Pinpoint the cell where the given text exists, returning its (x, y) midpoint coordinate. 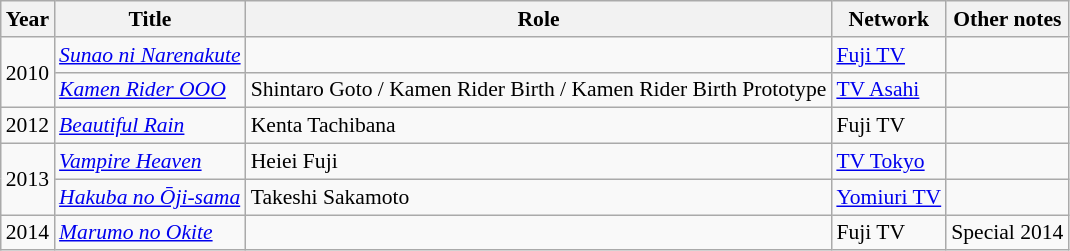
TV Tokyo (888, 162)
Kamen Rider OOO (150, 90)
2014 (28, 233)
TV Asahi (888, 90)
2010 (28, 72)
Hakuba no Ōji-sama (150, 197)
2013 (28, 180)
Marumo no Okite (150, 233)
Heiei Fuji (539, 162)
Takeshi Sakamoto (539, 197)
Special 2014 (1007, 233)
Sunao ni Narenakute (150, 55)
Shintaro Goto / Kamen Rider Birth / Kamen Rider Birth Prototype (539, 90)
Title (150, 19)
2012 (28, 126)
Beautiful Rain (150, 126)
Other notes (1007, 19)
Vampire Heaven (150, 162)
Yomiuri TV (888, 197)
Kenta Tachibana (539, 126)
Year (28, 19)
Role (539, 19)
Network (888, 19)
